Pinpoint the cell where the given text exists, returning its (x, y) midpoint coordinate. 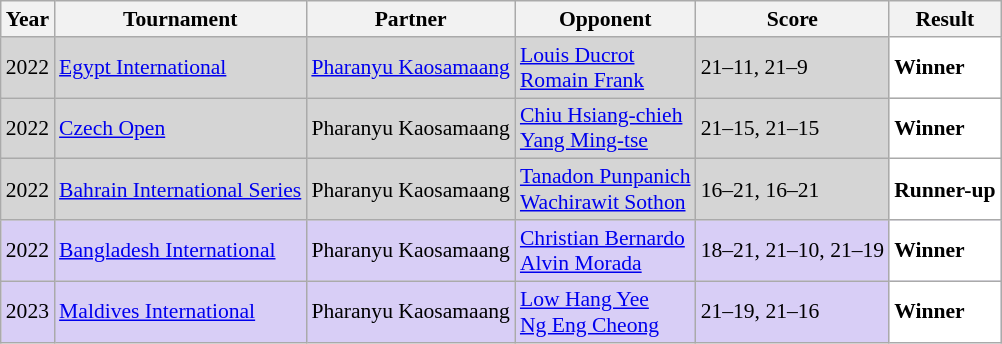
Tournament (180, 19)
21–11, 21–9 (793, 68)
Partner (410, 19)
Result (944, 19)
Louis Ducrot Romain Frank (606, 68)
Tanadon Punpanich Wachirawit Sothon (606, 190)
Runner-up (944, 190)
Year (28, 19)
Bangladesh International (180, 250)
Chiu Hsiang-chieh Yang Ming-tse (606, 128)
16–21, 16–21 (793, 190)
Score (793, 19)
Low Hang Yee Ng Eng Cheong (606, 312)
Czech Open (180, 128)
21–15, 21–15 (793, 128)
Maldives International (180, 312)
21–19, 21–16 (793, 312)
Opponent (606, 19)
Christian Bernardo Alvin Morada (606, 250)
2023 (28, 312)
Bahrain International Series (180, 190)
Egypt International (180, 68)
18–21, 21–10, 21–19 (793, 250)
